Determine the [X, Y] coordinate at the center of the cell enclosing the given text.  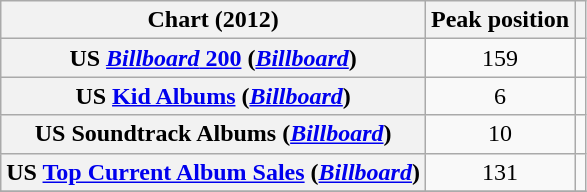
Chart (2012) [214, 20]
131 [500, 172]
Peak position [500, 20]
US Billboard 200 (Billboard) [214, 58]
US Top Current Album Sales (Billboard) [214, 172]
US Kid Albums (Billboard) [214, 96]
6 [500, 96]
US Soundtrack Albums (Billboard) [214, 134]
159 [500, 58]
10 [500, 134]
